Pinpoint the cell where the given text exists, returning its [X, Y] midpoint coordinate. 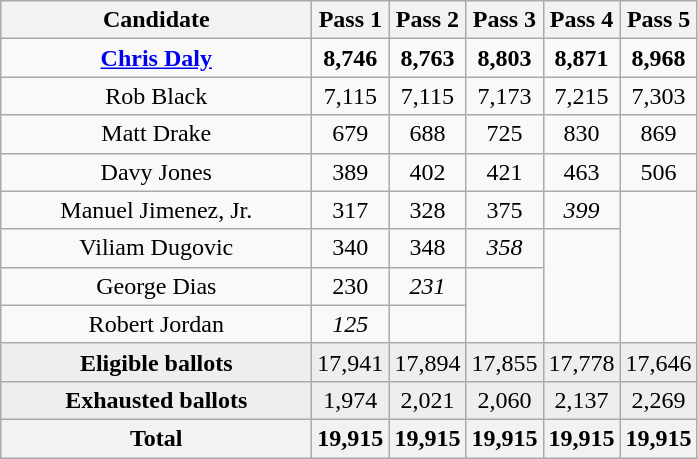
8,763 [428, 58]
348 [428, 248]
Candidate [156, 20]
Davy Jones [156, 172]
7,173 [504, 96]
231 [428, 286]
399 [582, 210]
Pass 1 [350, 20]
340 [350, 248]
George Dias [156, 286]
2,060 [504, 400]
Pass 4 [582, 20]
317 [350, 210]
125 [350, 324]
7,303 [658, 96]
Total [156, 438]
Exhausted ballots [156, 400]
463 [582, 172]
725 [504, 134]
Viliam Dugovic [156, 248]
Manuel Jimenez, Jr. [156, 210]
869 [658, 134]
375 [504, 210]
17,855 [504, 362]
506 [658, 172]
8,803 [504, 58]
17,941 [350, 362]
7,215 [582, 96]
2,269 [658, 400]
358 [504, 248]
Robert Jordan [156, 324]
679 [350, 134]
17,646 [658, 362]
Rob Black [156, 96]
Pass 2 [428, 20]
17,894 [428, 362]
1,974 [350, 400]
421 [504, 172]
328 [428, 210]
389 [350, 172]
2,137 [582, 400]
Eligible ballots [156, 362]
830 [582, 134]
688 [428, 134]
230 [350, 286]
17,778 [582, 362]
8,871 [582, 58]
8,746 [350, 58]
2,021 [428, 400]
Pass 5 [658, 20]
Chris Daly [156, 58]
Matt Drake [156, 134]
8,968 [658, 58]
402 [428, 172]
Pass 3 [504, 20]
